Identify which cell holds the provided text, then report its (x, y) central coordinate. 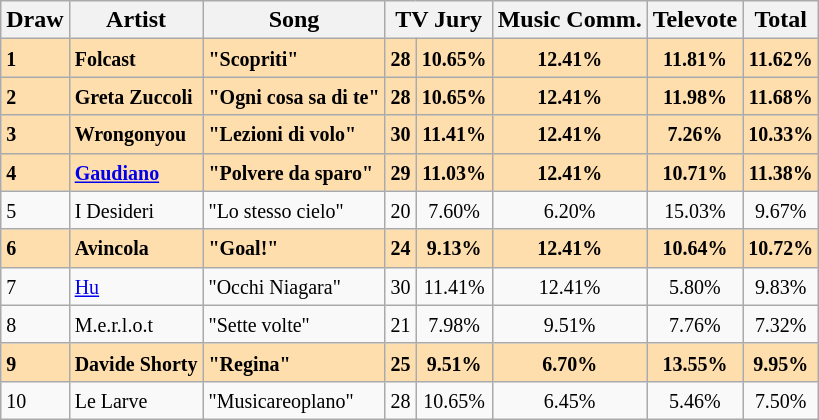
M.e.r.l.o.t (136, 324)
5.80% (694, 286)
11.81% (694, 58)
Draw (35, 20)
9.95% (781, 362)
5 (35, 210)
24 (400, 248)
10.33% (781, 134)
7.32% (781, 324)
Artist (136, 20)
8 (35, 324)
"Occhi Niagara" (294, 286)
Davide Shorty (136, 362)
7.98% (454, 324)
10.64% (694, 248)
9.67% (781, 210)
"Musicareoplano" (294, 400)
7.26% (694, 134)
"Ogni cosa sa di te" (294, 96)
6 (35, 248)
11.62% (781, 58)
Televote (694, 20)
7 (35, 286)
6.20% (570, 210)
Total (781, 20)
10 (35, 400)
Avincola (136, 248)
15.03% (694, 210)
Greta Zuccoli (136, 96)
9.83% (781, 286)
Le Larve (136, 400)
"Sette volte" (294, 324)
20 (400, 210)
13.55% (694, 362)
Music Comm. (570, 20)
Folcast (136, 58)
10.71% (694, 172)
5.46% (694, 400)
"Lo stesso cielo" (294, 210)
6.70% (570, 362)
9.13% (454, 248)
I Desideri (136, 210)
"Goal!" (294, 248)
2 (35, 96)
Gaudiano (136, 172)
3 (35, 134)
9 (35, 362)
Song (294, 20)
"Lezioni di volo" (294, 134)
4 (35, 172)
25 (400, 362)
Hu (136, 286)
1 (35, 58)
6.45% (570, 400)
Wrongonyou (136, 134)
10.72% (781, 248)
11.98% (694, 96)
11.03% (454, 172)
"Regina" (294, 362)
11.38% (781, 172)
7.60% (454, 210)
7.76% (694, 324)
21 (400, 324)
"Scopriti" (294, 58)
11.68% (781, 96)
7.50% (781, 400)
"Polvere da sparo" (294, 172)
TV Jury (438, 20)
29 (400, 172)
